Locate the cell with the specified text and output its [X, Y] center coordinate. 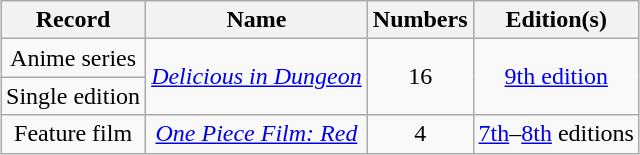
9th edition [556, 77]
One Piece Film: Red [257, 134]
Numbers [420, 20]
4 [420, 134]
16 [420, 77]
Single edition [74, 96]
Anime series [74, 58]
Edition(s) [556, 20]
7th–8th editions [556, 134]
Feature film [74, 134]
Delicious in Dungeon [257, 77]
Name [257, 20]
Record [74, 20]
